Identify which cell holds the provided text, then report its (x, y) central coordinate. 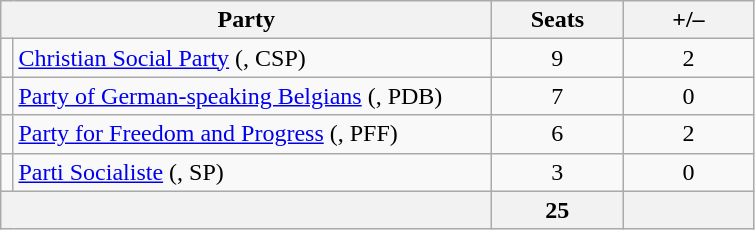
7 (558, 96)
Party (246, 20)
25 (558, 210)
+/– (688, 20)
3 (558, 172)
Party for Freedom and Progress (, PFF) (252, 134)
Parti Socialiste (, SP) (252, 172)
6 (558, 134)
Seats (558, 20)
Christian Social Party (, CSP) (252, 58)
9 (558, 58)
Party of German-speaking Belgians (, PDB) (252, 96)
